Capture the cell that displays the provided text and extract its [x, y] central coordinate. 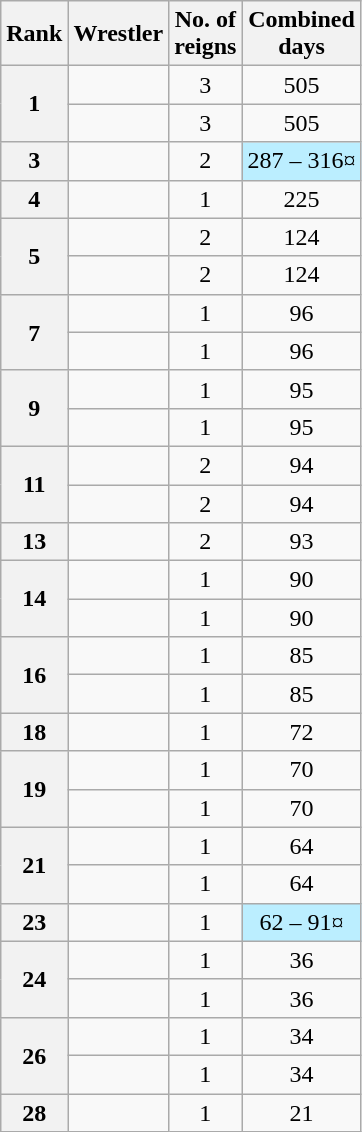
93 [302, 542]
7 [34, 332]
9 [34, 408]
13 [34, 542]
5 [34, 256]
28 [34, 1113]
4 [34, 199]
11 [34, 484]
14 [34, 599]
23 [34, 922]
72 [302, 732]
No. ofreigns [206, 34]
Rank [34, 34]
16 [34, 675]
62 – 91¤ [302, 922]
Wrestler [118, 34]
Combineddays [302, 34]
287 – 316¤ [302, 161]
24 [34, 979]
19 [34, 789]
18 [34, 732]
26 [34, 1055]
225 [302, 199]
